For the text-containing cell, return its midpoint in [x, y] coordinate format. 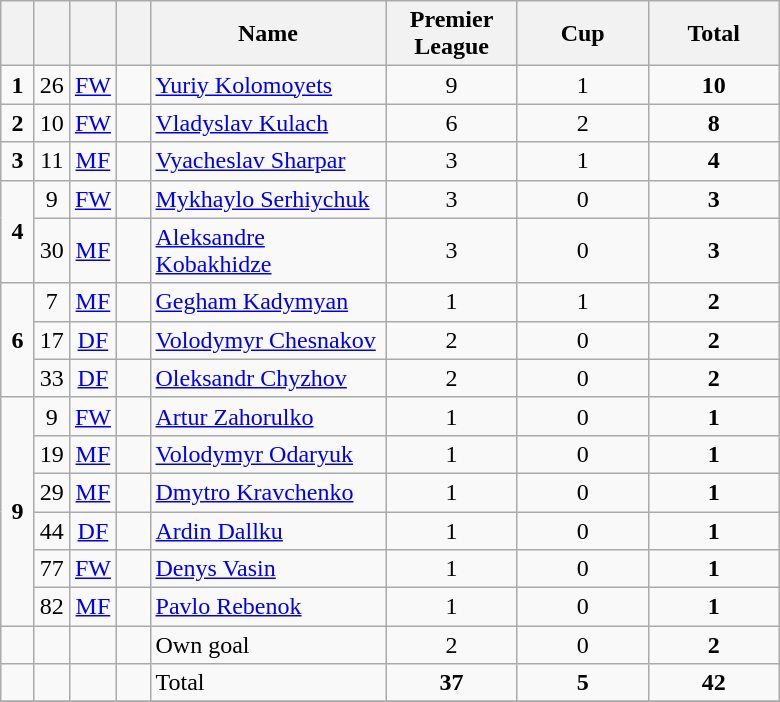
42 [714, 683]
44 [52, 531]
33 [52, 378]
Volodymyr Chesnakov [268, 340]
37 [452, 683]
82 [52, 607]
77 [52, 569]
Dmytro Kravchenko [268, 492]
11 [52, 161]
Aleksandre Kobakhidze [268, 250]
Pavlo Rebenok [268, 607]
Oleksandr Chyzhov [268, 378]
19 [52, 454]
Yuriy Kolomoyets [268, 85]
Mykhaylo Serhiychuk [268, 199]
8 [714, 123]
7 [52, 302]
Gegham Kadymyan [268, 302]
Ardin Dallku [268, 531]
Cup [582, 34]
Artur Zahorulko [268, 416]
17 [52, 340]
Premier League [452, 34]
26 [52, 85]
29 [52, 492]
30 [52, 250]
Denys Vasin [268, 569]
Vladyslav Kulach [268, 123]
Vyacheslav Sharpar [268, 161]
5 [582, 683]
Name [268, 34]
Own goal [268, 645]
Volodymyr Odaryuk [268, 454]
